Output the (X, Y) coordinate of the center of the cell containing the given text.  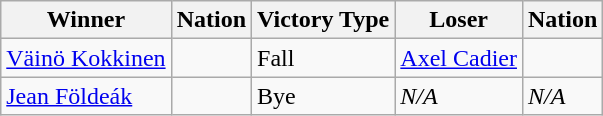
Väinö Kokkinen (86, 58)
Winner (86, 20)
Victory Type (324, 20)
Bye (324, 96)
Loser (459, 20)
Fall (324, 58)
Axel Cadier (459, 58)
Jean Földeák (86, 96)
